Provide the (X, Y) coordinate of the cell's center where the given text is located.  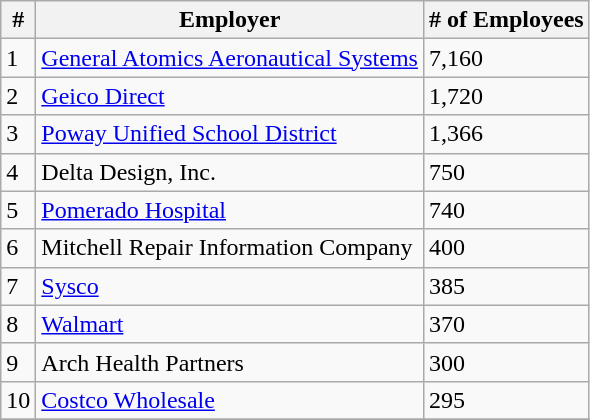
370 (506, 324)
3 (18, 134)
Sysco (230, 286)
Delta Design, Inc. (230, 172)
Employer (230, 20)
6 (18, 248)
# (18, 20)
# of Employees (506, 20)
2 (18, 96)
Costco Wholesale (230, 400)
7,160 (506, 58)
5 (18, 210)
385 (506, 286)
Arch Health Partners (230, 362)
300 (506, 362)
1,366 (506, 134)
7 (18, 286)
1 (18, 58)
4 (18, 172)
Mitchell Repair Information Company (230, 248)
10 (18, 400)
750 (506, 172)
Pomerado Hospital (230, 210)
9 (18, 362)
1,720 (506, 96)
400 (506, 248)
General Atomics Aeronautical Systems (230, 58)
740 (506, 210)
Poway Unified School District (230, 134)
8 (18, 324)
Walmart (230, 324)
Geico Direct (230, 96)
295 (506, 400)
